Provide the [x, y] coordinate of the cell's center where the given text is located.  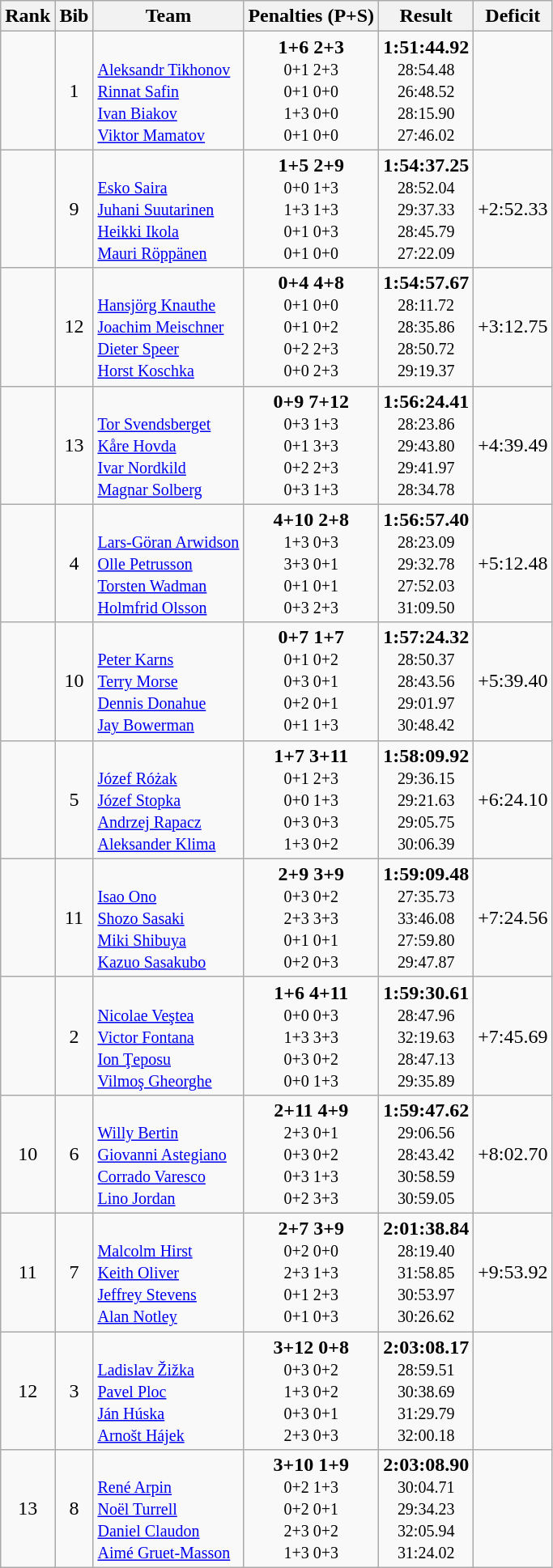
1+6 4+110+0 0+31+3 3+30+3 0+20+0 1+3 [311, 1036]
1:59:09.4827:35.7333:46.0827:59.8029:47.87 [426, 917]
2:03:08.9030:04.7129:34.2332:05.9431:24.02 [426, 1509]
7 [74, 1272]
1:51:44.9228:54.4826:48.5228:15.9027:46.02 [426, 91]
Peter KarnsTerry MorseDennis DonahueJay Bowerman [168, 681]
0+7 1+70+1 0+20+3 0+10+2 0+10+1 1+3 [311, 681]
0+9 7+120+3 1+30+1 3+30+2 2+30+3 1+3 [311, 445]
Tor SvendsbergetKåre HovdaIvar NordkildMagnar Solberg [168, 445]
1:58:09.9229:36.1529:21.6329:05.7530:06.39 [426, 799]
4+10 2+81+3 0+33+3 0+10+1 0+10+3 2+3 [311, 563]
Team [168, 16]
0+4 4+80+1 0+00+1 0+20+2 2+30+0 2+3 [311, 327]
René ArpinNoël TurrellDaniel ClaudonAimé Gruet-Masson [168, 1509]
Nicolae VeşteaVictor FontanaIon ŢeposuVilmoş Gheorghe [168, 1036]
Józef RóżakJózef StopkaAndrzej RapaczAleksander Klima [168, 799]
1 [74, 91]
1+6 2+30+1 2+30+1 0+01+3 0+00+1 0+0 [311, 91]
+4:39.49 [513, 445]
1+7 3+110+1 2+30+0 1+30+3 0+31+3 0+2 [311, 799]
+5:12.48 [513, 563]
2:01:38.8428:19.4031:58.8530:53.9730:26.62 [426, 1272]
+7:45.69 [513, 1036]
Bib [74, 16]
+8:02.70 [513, 1154]
1:54:57.6728:11.7228:35.8628:50.7229:19.37 [426, 327]
+7:24.56 [513, 917]
Penalties (P+S) [311, 16]
3 [74, 1391]
2:03:08.1728:59.5130:38.6931:29.7932:00.18 [426, 1391]
9 [74, 209]
Willy BertinGiovanni AstegianoCorrado VarescoLino Jordan [168, 1154]
Isao OnoShozo SasakiMiki ShibuyaKazuo Sasakubo [168, 917]
1+5 2+90+0 1+31+3 1+30+1 0+30+1 0+0 [311, 209]
+6:24.10 [513, 799]
3+12 0+80+3 0+21+3 0+20+3 0+12+3 0+3 [311, 1391]
1:57:24.3228:50.3728:43.5629:01.9730:48.42 [426, 681]
+3:12.75 [513, 327]
1:59:47.6229:06.5628:43.4230:58.5930:59.05 [426, 1154]
Esko SairaJuhani SuutarinenHeikki IkolaMauri Röppänen [168, 209]
Lars-Göran ArwidsonOlle PetrussonTorsten WadmanHolmfrid Olsson [168, 563]
1:54:37.2528:52.0429:37.3328:45.7927:22.09 [426, 209]
+9:53.92 [513, 1272]
6 [74, 1154]
1:56:57.4028:23.0929:32.7827:52.0331:09.50 [426, 563]
5 [74, 799]
2+7 3+90+2 0+02+3 1+30+1 2+30+1 0+3 [311, 1272]
2+9 3+90+3 0+22+3 3+30+1 0+10+2 0+3 [311, 917]
+2:52.33 [513, 209]
4 [74, 563]
Result [426, 16]
Aleksandr TikhonovRinnat SafinIvan BiakovViktor Mamatov [168, 91]
Deficit [513, 16]
1:56:24.4128:23.8629:43.8029:41.9728:34.78 [426, 445]
2 [74, 1036]
Malcolm HirstKeith OliverJeffrey StevensAlan Notley [168, 1272]
8 [74, 1509]
+5:39.40 [513, 681]
Hansjörg KnautheJoachim MeischnerDieter SpeerHorst Koschka [168, 327]
Rank [28, 16]
1:59:30.6128:47.9632:19.6328:47.1329:35.89 [426, 1036]
Ladislav ŽižkaPavel PlocJán HúskaArnošt Hájek [168, 1391]
2+11 4+92+3 0+10+3 0+20+3 1+30+2 3+3 [311, 1154]
3+10 1+90+2 1+30+2 0+12+3 0+21+3 0+3 [311, 1509]
